Return the [X, Y] coordinate for the center point of the cell that contains the specified text.  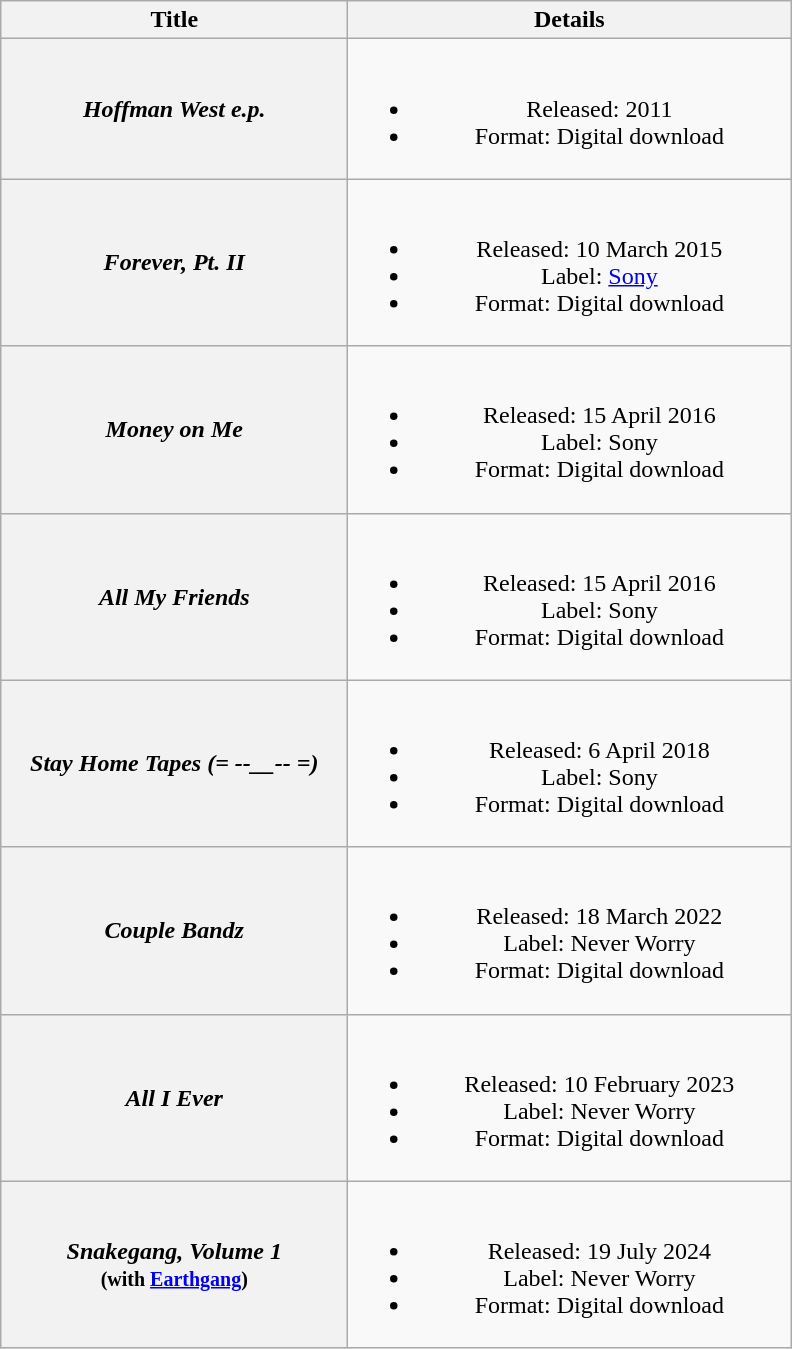
Money on Me [174, 430]
All My Friends [174, 596]
All I Ever [174, 1098]
Released: 10 February 2023Label: Never WorryFormat: Digital download [570, 1098]
Released: 18 March 2022Label: Never WorryFormat: Digital download [570, 930]
Stay Home Tapes (= --__-- =) [174, 764]
Title [174, 20]
Forever, Pt. II [174, 262]
Couple Bandz [174, 930]
Hoffman West e.p. [174, 109]
Released: 19 July 2024Label: Never WorryFormat: Digital download [570, 1264]
Released: 6 April 2018Label: SonyFormat: Digital download [570, 764]
Details [570, 20]
Snakegang, Volume 1 (with Earthgang) [174, 1264]
Released: 10 March 2015Label: SonyFormat: Digital download [570, 262]
Released: 2011Format: Digital download [570, 109]
